Return the (X, Y) coordinate for the center point of the cell that contains the specified text.  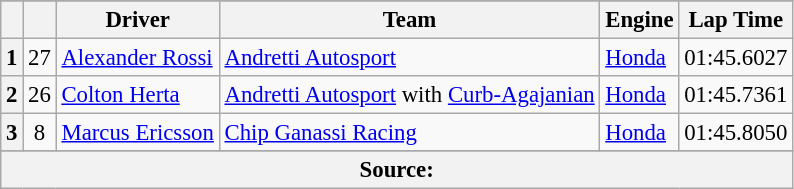
Source: (397, 170)
1 (12, 58)
Alexander Rossi (138, 58)
Chip Ganassi Racing (410, 133)
Colton Herta (138, 95)
2 (12, 95)
27 (40, 58)
Engine (640, 20)
01:45.7361 (736, 95)
Marcus Ericsson (138, 133)
01:45.6027 (736, 58)
Driver (138, 20)
Team (410, 20)
3 (12, 133)
26 (40, 95)
Andretti Autosport with Curb-Agajanian (410, 95)
Lap Time (736, 20)
8 (40, 133)
01:45.8050 (736, 133)
Andretti Autosport (410, 58)
